Return (x, y) of the center of cell containing provided text 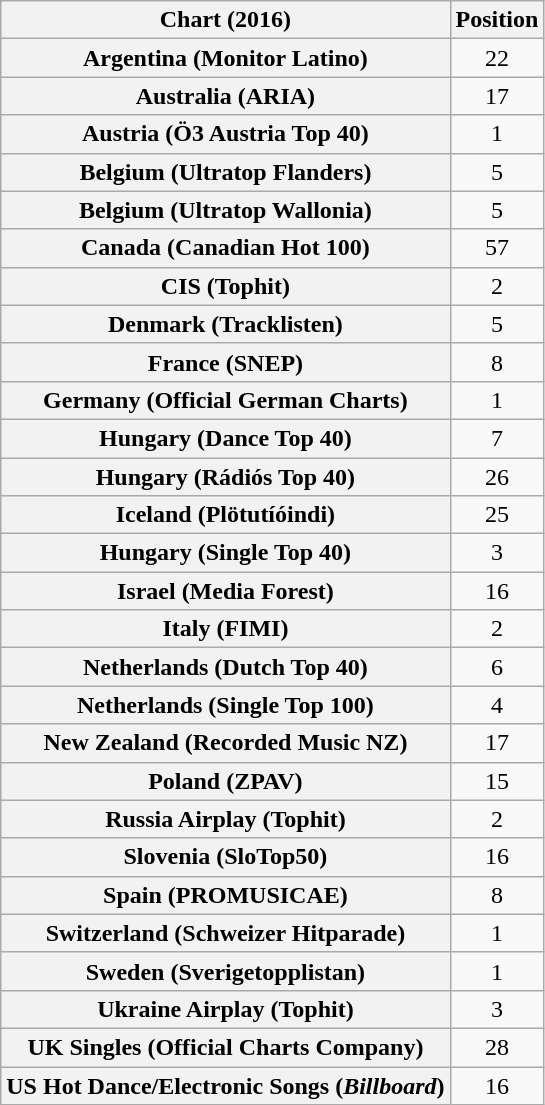
Hungary (Dance Top 40) (226, 438)
Denmark (Tracklisten) (226, 324)
Chart (2016) (226, 20)
Hungary (Rádiós Top 40) (226, 477)
Netherlands (Single Top 100) (226, 705)
Austria (Ö3 Austria Top 40) (226, 134)
4 (497, 705)
Hungary (Single Top 40) (226, 553)
28 (497, 1047)
26 (497, 477)
Canada (Canadian Hot 100) (226, 248)
Poland (ZPAV) (226, 781)
Switzerland (Schweizer Hitparade) (226, 933)
Russia Airplay (Tophit) (226, 819)
7 (497, 438)
New Zealand (Recorded Music NZ) (226, 743)
Australia (ARIA) (226, 96)
57 (497, 248)
CIS (Tophit) (226, 286)
25 (497, 515)
Slovenia (SloTop50) (226, 857)
Italy (FIMI) (226, 629)
Belgium (Ultratop Wallonia) (226, 210)
15 (497, 781)
Argentina (Monitor Latino) (226, 58)
Sweden (Sverigetopplistan) (226, 971)
Spain (PROMUSICAE) (226, 895)
US Hot Dance/Electronic Songs (Billboard) (226, 1085)
Belgium (Ultratop Flanders) (226, 172)
Ukraine Airplay (Tophit) (226, 1009)
Germany (Official German Charts) (226, 400)
Netherlands (Dutch Top 40) (226, 667)
Position (497, 20)
France (SNEP) (226, 362)
22 (497, 58)
Iceland (Plötutíóindi) (226, 515)
Israel (Media Forest) (226, 591)
UK Singles (Official Charts Company) (226, 1047)
6 (497, 667)
